Capture the cell that displays the provided text and extract its [X, Y] central coordinate. 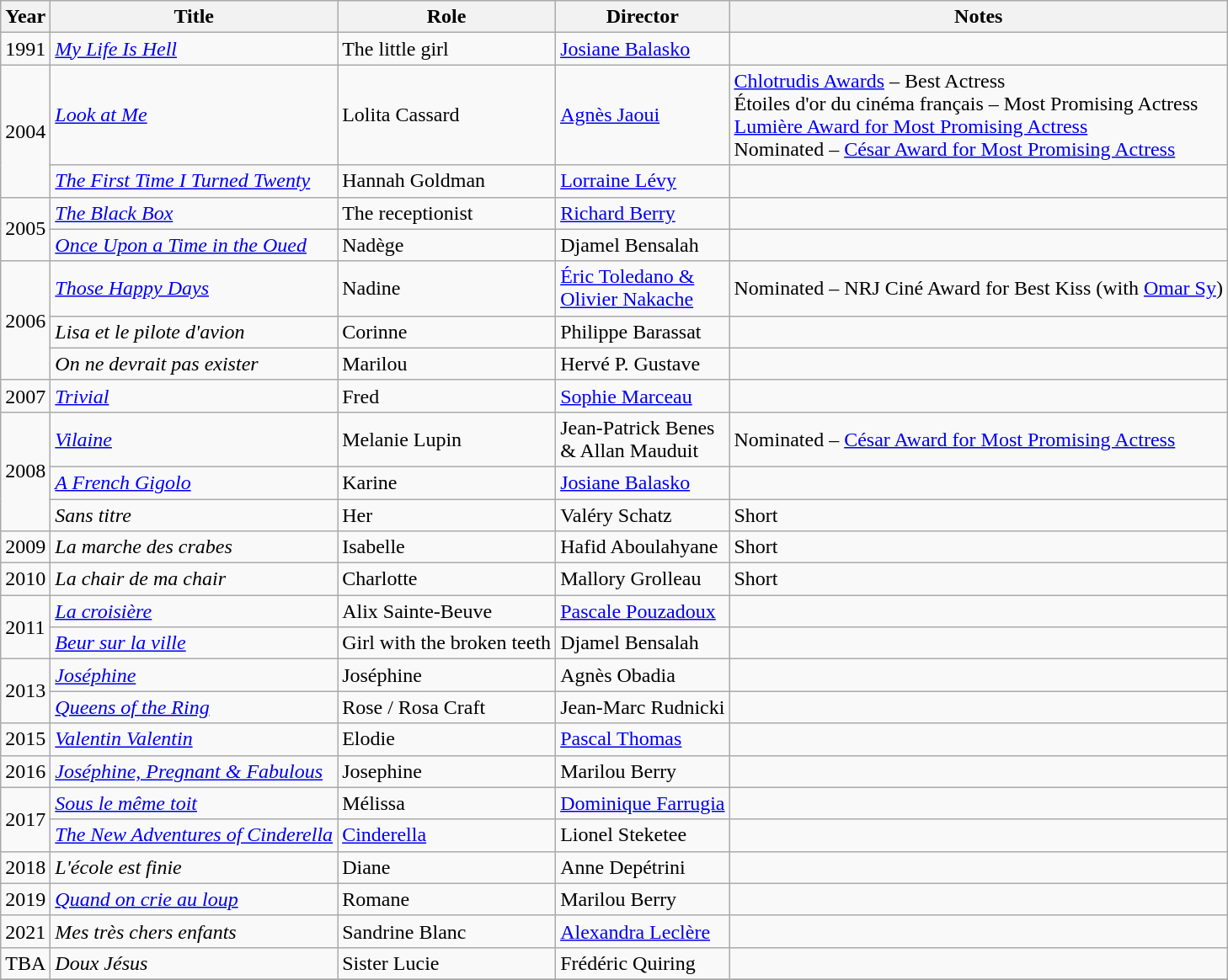
Her [446, 514]
Title [194, 17]
2019 [25, 899]
2006 [25, 320]
Vilaine [194, 439]
The receptionist [446, 213]
TBA [25, 963]
Romane [446, 899]
On ne devrait pas exister [194, 364]
Quand on crie au loup [194, 899]
Alexandra Leclère [643, 931]
Sister Lucie [446, 963]
A French Gigolo [194, 482]
Queens of the Ring [194, 707]
La chair de ma chair [194, 579]
Diane [446, 867]
Mallory Grolleau [643, 579]
Cinderella [446, 835]
Lisa et le pilote d'avion [194, 332]
The New Adventures of Cinderella [194, 835]
Josephine [446, 771]
1991 [25, 49]
Mes très chers enfants [194, 931]
Director [643, 17]
Nadège [446, 245]
Mélissa [446, 803]
Hervé P. Gustave [643, 364]
The little girl [446, 49]
Alix Sainte-Beuve [446, 611]
My Life Is Hell [194, 49]
Dominique Farrugia [643, 803]
2009 [25, 547]
Charlotte [446, 579]
La marche des crabes [194, 547]
2005 [25, 229]
Joséphine, Pregnant & Fabulous [194, 771]
Karine [446, 482]
Jean-Patrick Benes & Allan Mauduit [643, 439]
Anne Depétrini [643, 867]
Notes [979, 17]
Agnès Obadia [643, 675]
2004 [25, 131]
Éric Toledano & Olivier Nakache [643, 288]
Nadine [446, 288]
Richard Berry [643, 213]
Hafid Aboulahyane [643, 547]
Sandrine Blanc [446, 931]
Elodie [446, 739]
Sophie Marceau [643, 396]
2011 [25, 627]
Jean-Marc Rudnicki [643, 707]
2010 [25, 579]
2018 [25, 867]
Year [25, 17]
L'école est finie [194, 867]
Agnès Jaoui [643, 115]
Philippe Barassat [643, 332]
Trivial [194, 396]
Sous le même toit [194, 803]
Look at Me [194, 115]
Girl with the broken teeth [446, 643]
La croisière [194, 611]
Once Upon a Time in the Oued [194, 245]
Valentin Valentin [194, 739]
Fred [446, 396]
Isabelle [446, 547]
Lolita Cassard [446, 115]
Sans titre [194, 514]
Hannah Goldman [446, 181]
2013 [25, 691]
Melanie Lupin [446, 439]
2017 [25, 819]
Nominated – César Award for Most Promising Actress [979, 439]
Those Happy Days [194, 288]
2015 [25, 739]
Lorraine Lévy [643, 181]
Marilou [446, 364]
Rose / Rosa Craft [446, 707]
2021 [25, 931]
Nominated – NRJ Ciné Award for Best Kiss (with Omar Sy) [979, 288]
The Black Box [194, 213]
2008 [25, 471]
2016 [25, 771]
Frédéric Quiring [643, 963]
The First Time I Turned Twenty [194, 181]
Valéry Schatz [643, 514]
Pascal Thomas [643, 739]
2007 [25, 396]
Corinne [446, 332]
Pascale Pouzadoux [643, 611]
Beur sur la ville [194, 643]
Lionel Steketee [643, 835]
Role [446, 17]
Doux Jésus [194, 963]
